Return the (x, y) coordinate for the center point of the cell that contains the specified text.  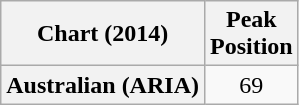
PeakPosition (251, 34)
Chart (2014) (103, 34)
Australian (ARIA) (103, 85)
69 (251, 85)
